Capture the cell that displays the provided text and extract its (x, y) central coordinate. 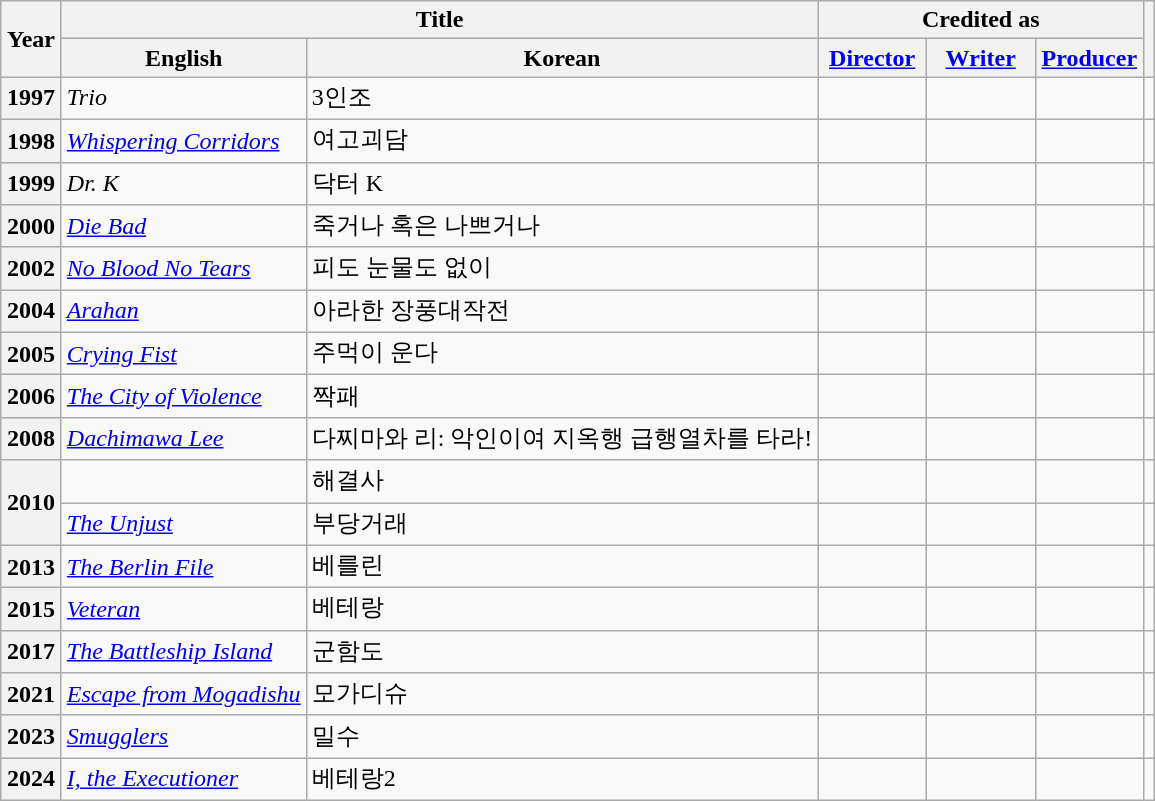
Writer (980, 58)
Arahan (184, 312)
죽거나 혹은 나쁘거나 (562, 226)
Title (440, 20)
짝패 (562, 396)
아라한 장풍대작전 (562, 312)
Producer (1090, 58)
2023 (32, 736)
Korean (562, 58)
1997 (32, 98)
English (184, 58)
군함도 (562, 652)
여고괴담 (562, 140)
2004 (32, 312)
피도 눈물도 없이 (562, 268)
Crying Fist (184, 354)
부당거래 (562, 524)
닥터 K (562, 184)
베를린 (562, 566)
2006 (32, 396)
베테랑 (562, 610)
Trio (184, 98)
Director (872, 58)
The City of Violence (184, 396)
Smugglers (184, 736)
2021 (32, 694)
Dr. K (184, 184)
2017 (32, 652)
No Blood No Tears (184, 268)
2002 (32, 268)
Dachimawa Lee (184, 438)
다찌마와 리: 악인이여 지옥행 급행열차를 타라! (562, 438)
해결사 (562, 482)
2005 (32, 354)
모가디슈 (562, 694)
2024 (32, 780)
1998 (32, 140)
베테랑2 (562, 780)
The Berlin File (184, 566)
2015 (32, 610)
2013 (32, 566)
2000 (32, 226)
1999 (32, 184)
The Unjust (184, 524)
The Battleship Island (184, 652)
Die Bad (184, 226)
2008 (32, 438)
Veteran (184, 610)
2010 (32, 502)
Escape from Mogadishu (184, 694)
I, the Executioner (184, 780)
3인조 (562, 98)
밀수 (562, 736)
Year (32, 39)
Credited as (981, 20)
Whispering Corridors (184, 140)
주먹이 운다 (562, 354)
